Return the (X, Y) coordinate for the center point of the cell that contains the specified text.  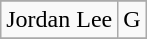
G (132, 20)
Jordan Lee (60, 20)
